Detect which cell encompasses the target text, then output its (X, Y) center coordinate. 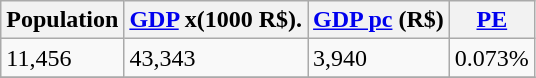
Population (62, 20)
11,456 (62, 58)
3,940 (379, 58)
PE (492, 20)
GDP pc (R$) (379, 20)
GDP x(1000 R$). (216, 20)
0.073% (492, 58)
43,343 (216, 58)
